From the cell containing the given text, extract its center point as (X, Y) coordinate. 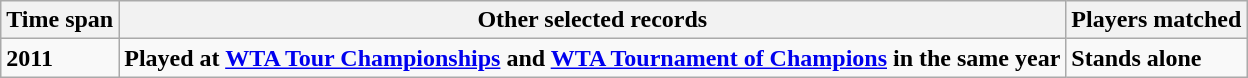
Stands alone (1156, 58)
Other selected records (592, 20)
Played at WTA Tour Championships and WTA Tournament of Champions in the same year (592, 58)
Time span (60, 20)
2011 (60, 58)
Players matched (1156, 20)
